Extract the (x, y) coordinate from the center of the cell holding the provided text.  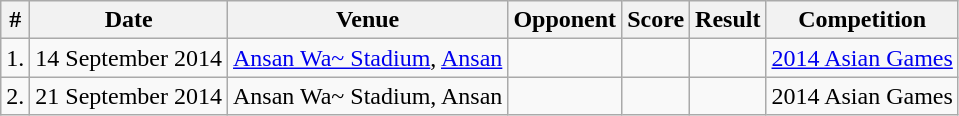
Result (728, 20)
# (16, 20)
Competition (862, 20)
Date (129, 20)
Opponent (565, 20)
Score (656, 20)
1. (16, 58)
21 September 2014 (129, 96)
Venue (368, 20)
2. (16, 96)
14 September 2014 (129, 58)
